Search for the cell housing the specified text and yield its [x, y] center coordinate. 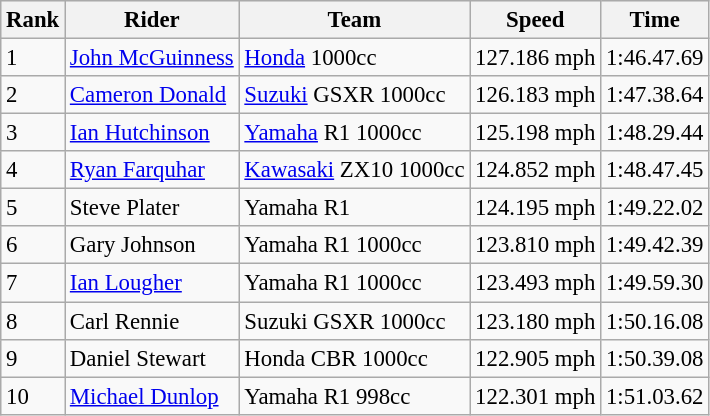
1:48.29.44 [655, 133]
Yamaha R1 [354, 208]
Honda 1000cc [354, 58]
Michael Dunlop [152, 396]
Gary Johnson [152, 245]
Ian Lougher [152, 283]
8 [33, 321]
3 [33, 133]
1:50.16.08 [655, 321]
122.301 mph [536, 396]
1:51.03.62 [655, 396]
5 [33, 208]
10 [33, 396]
Speed [536, 20]
Yamaha R1 998cc [354, 396]
124.195 mph [536, 208]
Cameron Donald [152, 95]
Team [354, 20]
Steve Plater [152, 208]
Honda CBR 1000cc [354, 358]
John McGuinness [152, 58]
1:48.47.45 [655, 170]
1:49.59.30 [655, 283]
4 [33, 170]
123.180 mph [536, 321]
9 [33, 358]
123.493 mph [536, 283]
123.810 mph [536, 245]
1:50.39.08 [655, 358]
1:46.47.69 [655, 58]
1:49.42.39 [655, 245]
1:49.22.02 [655, 208]
Daniel Stewart [152, 358]
1:47.38.64 [655, 95]
Rider [152, 20]
125.198 mph [536, 133]
Ian Hutchinson [152, 133]
2 [33, 95]
1 [33, 58]
6 [33, 245]
124.852 mph [536, 170]
126.183 mph [536, 95]
Rank [33, 20]
7 [33, 283]
127.186 mph [536, 58]
Time [655, 20]
Ryan Farquhar [152, 170]
122.905 mph [536, 358]
Carl Rennie [152, 321]
Kawasaki ZX10 1000cc [354, 170]
